Locate the cell with the specified text and output its (x, y) center coordinate. 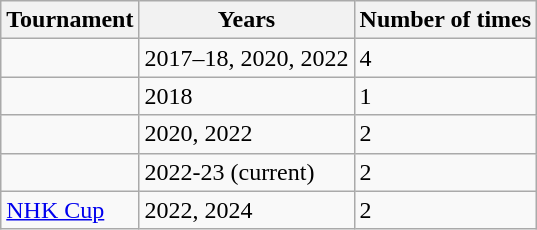
Years (246, 20)
Number of times (446, 20)
2018 (246, 96)
2022-23 (current) (246, 172)
2022, 2024 (246, 210)
2017–18, 2020, 2022 (246, 58)
NHK Cup (70, 210)
Tournament (70, 20)
2020, 2022 (246, 134)
4 (446, 58)
1 (446, 96)
